Return the [X, Y] coordinate for the center point of the cell that contains the specified text.  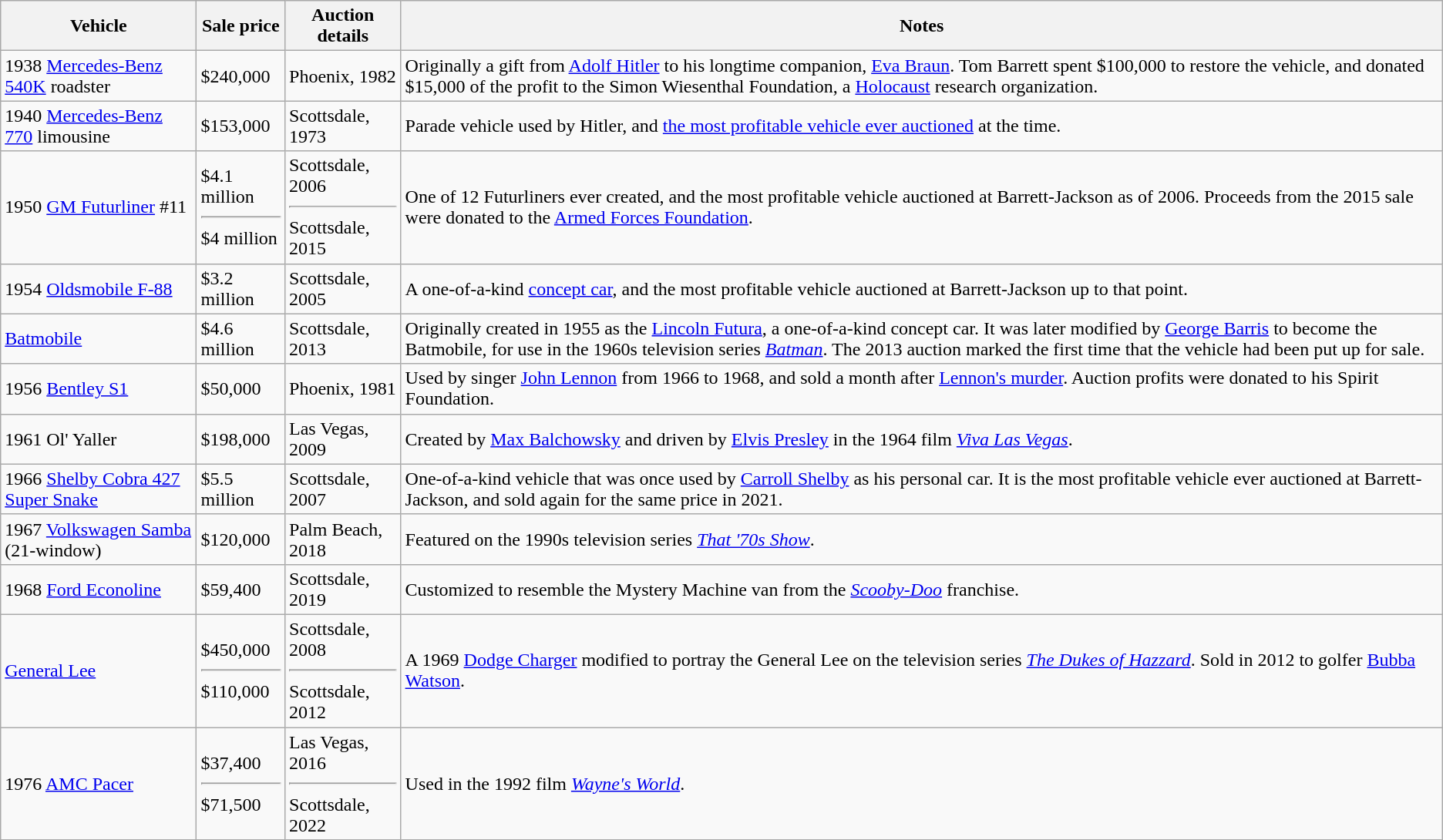
$120,000 [240, 539]
Las Vegas, 2009 [344, 439]
1956 Bentley S1 [99, 388]
$198,000 [240, 439]
1966 Shelby Cobra 427 Super Snake [99, 489]
$153,000 [240, 126]
Batmobile [99, 339]
Scottsdale, 2013 [344, 339]
1968 Ford Econoline [99, 589]
$450,000$110,000 [240, 670]
1954 Oldsmobile F-88 [99, 288]
Scottsdale, 2008Scottsdale, 2012 [344, 670]
Scottsdale, 2006Scottsdale, 2015 [344, 207]
Phoenix, 1982 [344, 76]
Scottsdale, 2005 [344, 288]
General Lee [99, 670]
$50,000 [240, 388]
$5.5 million [240, 489]
A one-of-a-kind concept car, and the most profitable vehicle auctioned at Barrett-Jackson up to that point. [922, 288]
1950 GM Futurliner #11 [99, 207]
1961 Ol' Yaller [99, 439]
Parade vehicle used by Hitler, and the most profitable vehicle ever auctioned at the time. [922, 126]
Sale price [240, 26]
Customized to resemble the Mystery Machine van from the Scooby-Doo franchise. [922, 589]
Featured on the 1990s television series That '70s Show. [922, 539]
Phoenix, 1981 [344, 388]
Scottsdale, 1973 [344, 126]
1976 AMC Pacer [99, 784]
Created by Max Balchowsky and driven by Elvis Presley in the 1964 film Viva Las Vegas. [922, 439]
A 1969 Dodge Charger modified to portray the General Lee on the television series The Dukes of Hazzard. Sold in 2012 to golfer Bubba Watson. [922, 670]
Notes [922, 26]
1938 Mercedes-Benz 540K roadster [99, 76]
$59,400 [240, 589]
Palm Beach, 2018 [344, 539]
Scottsdale, 2007 [344, 489]
$4.6 million [240, 339]
Used in the 1992 film Wayne's World. [922, 784]
Auction details [344, 26]
$37,400$71,500 [240, 784]
Vehicle [99, 26]
1940 Mercedes-Benz 770 limousine [99, 126]
$3.2 million [240, 288]
Used by singer John Lennon from 1966 to 1968, and sold a month after Lennon's murder. Auction profits were donated to his Spirit Foundation. [922, 388]
1967 Volkswagen Samba (21-window) [99, 539]
Las Vegas, 2016Scottsdale, 2022 [344, 784]
$240,000 [240, 76]
$4.1 million$4 million [240, 207]
Scottsdale, 2019 [344, 589]
